Pinpoint the cell where the given text exists, returning its (x, y) midpoint coordinate. 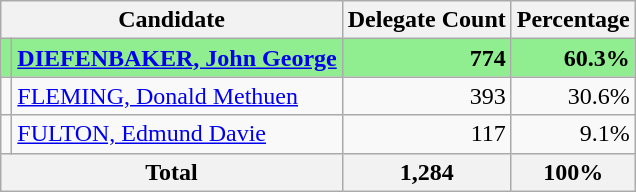
117 (426, 134)
FULTON, Edmund Davie (177, 134)
DIEFENBAKER, John George (177, 58)
30.6% (573, 96)
393 (426, 96)
9.1% (573, 134)
FLEMING, Donald Methuen (177, 96)
Delegate Count (426, 20)
60.3% (573, 58)
Candidate (172, 20)
Percentage (573, 20)
Total (172, 172)
100% (573, 172)
1,284 (426, 172)
774 (426, 58)
